Extract the [X, Y] coordinate from the center of the cell holding the provided text.  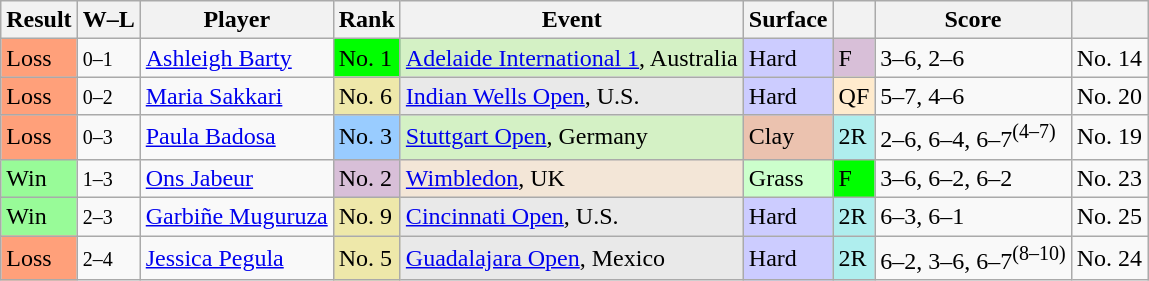
W–L [108, 20]
No. 20 [1109, 96]
No. 14 [1109, 58]
No. 1 [366, 58]
1–3 [108, 178]
Ons Jabeur [236, 178]
No. 23 [1109, 178]
Adelaide International 1, Australia [572, 58]
Clay [788, 138]
Paula Badosa [236, 138]
Score [973, 20]
Guadalajara Open, Mexico [572, 258]
Event [572, 20]
Indian Wells Open, U.S. [572, 96]
6–2, 3–6, 6–7(8–10) [973, 258]
Result [39, 20]
2–4 [108, 258]
Grass [788, 178]
No. 25 [1109, 217]
QF [854, 96]
No. 3 [366, 138]
No. 19 [1109, 138]
No. 5 [366, 258]
No. 2 [366, 178]
Maria Sakkari [236, 96]
2–3 [108, 217]
3–6, 6–2, 6–2 [973, 178]
Ashleigh Barty [236, 58]
Stuttgart Open, Germany [572, 138]
Wimbledon, UK [572, 178]
Jessica Pegula [236, 258]
Surface [788, 20]
Player [236, 20]
0–2 [108, 96]
No. 9 [366, 217]
3–6, 2–6 [973, 58]
6–3, 6–1 [973, 217]
No. 24 [1109, 258]
Garbiñe Muguruza [236, 217]
0–1 [108, 58]
2–6, 6–4, 6–7(4–7) [973, 138]
Rank [366, 20]
Cincinnati Open, U.S. [572, 217]
0–3 [108, 138]
5–7, 4–6 [973, 96]
No. 6 [366, 96]
